Find where the given text appears and provide that cell's center as [X, Y] coordinate. 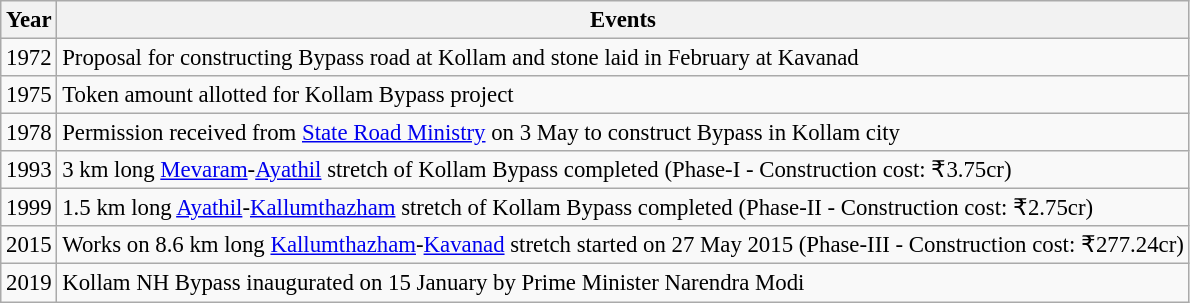
Kollam NH Bypass inaugurated on 15 January by Prime Minister Narendra Modi [623, 283]
2015 [29, 245]
Proposal for constructing Bypass road at Kollam and stone laid in February at Kavanad [623, 58]
1993 [29, 170]
Year [29, 20]
2019 [29, 283]
Permission received from State Road Ministry on 3 May to construct Bypass in Kollam city [623, 133]
1.5 km long Ayathil-Kallumthazham stretch of Kollam Bypass completed (Phase-II - Construction cost: ₹2.75cr) [623, 208]
3 km long Mevaram-Ayathil stretch of Kollam Bypass completed (Phase-I - Construction cost: ₹3.75cr) [623, 170]
1975 [29, 95]
1999 [29, 208]
1972 [29, 58]
Events [623, 20]
Token amount allotted for Kollam Bypass project [623, 95]
1978 [29, 133]
Works on 8.6 km long Kallumthazham-Kavanad stretch started on 27 May 2015 (Phase-III - Construction cost: ₹277.24cr) [623, 245]
